Detect which cell encompasses the target text, then output its (x, y) center coordinate. 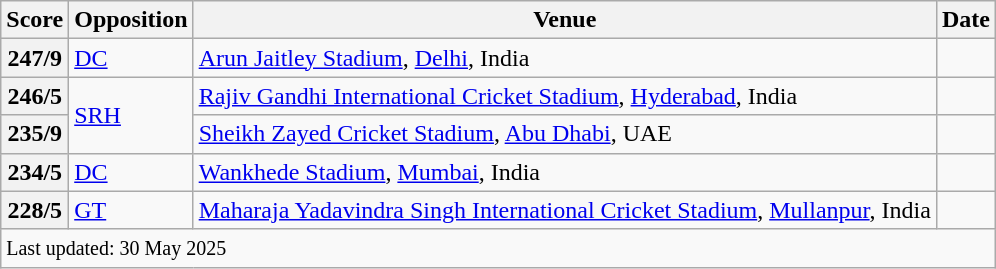
Maharaja Yadavindra Singh International Cricket Stadium, Mullanpur, India (564, 210)
Sheikh Zayed Cricket Stadium, Abu Dhabi, UAE (564, 134)
Opposition (131, 20)
Rajiv Gandhi International Cricket Stadium, Hyderabad, India (564, 96)
Date (966, 20)
SRH (131, 115)
228/5 (35, 210)
Score (35, 20)
Venue (564, 20)
246/5 (35, 96)
Last updated: 30 May 2025 (498, 248)
234/5 (35, 172)
247/9 (35, 58)
GT (131, 210)
235/9 (35, 134)
Wankhede Stadium, Mumbai, India (564, 172)
Arun Jaitley Stadium, Delhi, India (564, 58)
